Output the [x, y] coordinate of the center of the cell containing the given text.  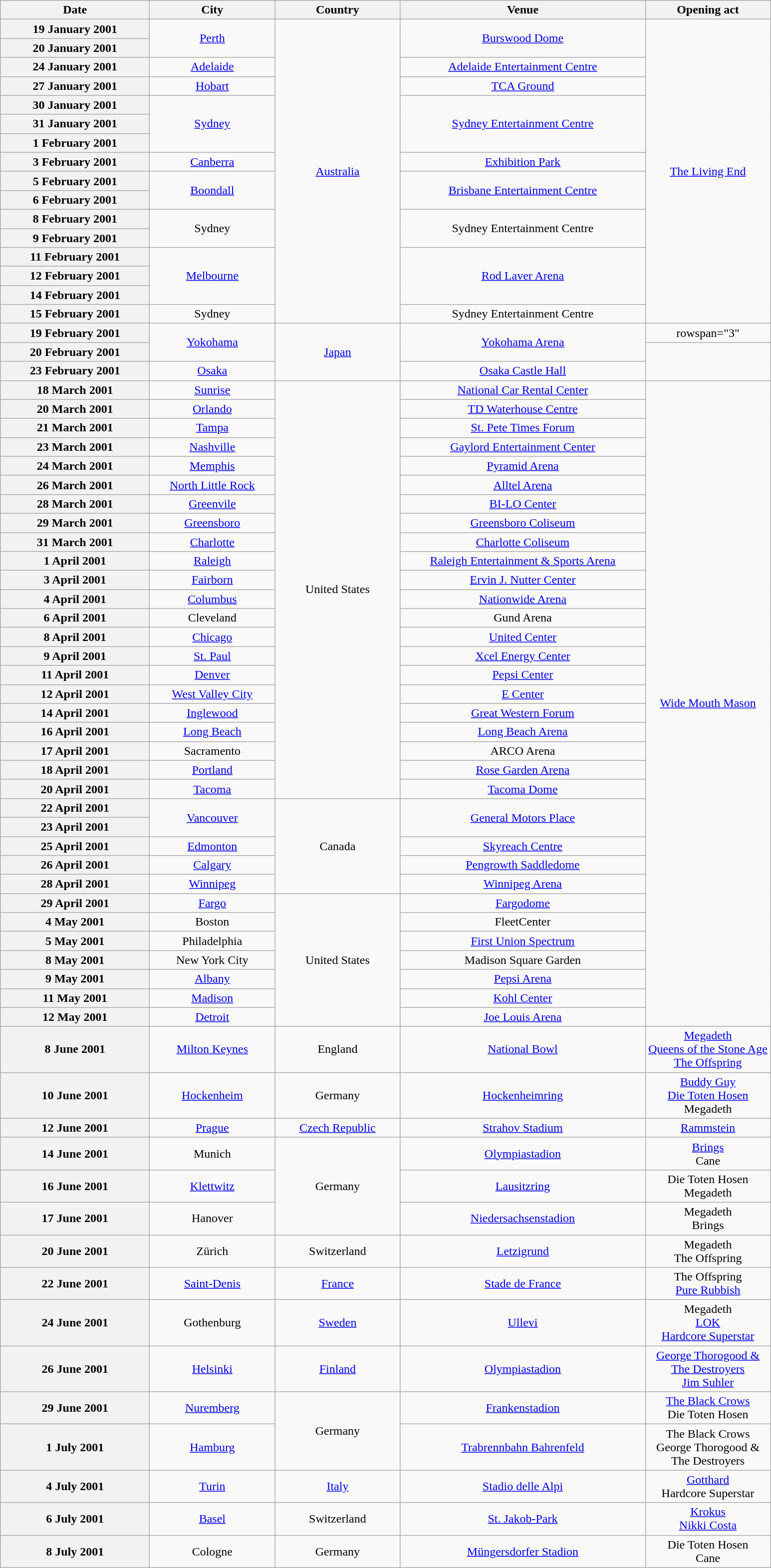
17 June 2001 [75, 1218]
Ullevi [523, 1323]
3 April 2001 [75, 580]
Skyreach Centre [523, 846]
18 March 2001 [75, 390]
Tampa [213, 428]
Osaka Castle Hall [523, 371]
KrokusNikki Costa [708, 1519]
Long Beach [213, 732]
Nashville [213, 447]
Joe Louis Arena [523, 1017]
8 May 2001 [75, 960]
Hanover [213, 1218]
Die Toten HosenCane [708, 1552]
Strahov Stadium [523, 1128]
Tacoma [213, 789]
18 April 2001 [75, 770]
ARCO Arena [523, 751]
St. Paul [213, 656]
MegadethLOKHardcore Superstar [708, 1323]
21 March 2001 [75, 428]
Niedersachsenstadion [523, 1218]
General Motors Place [523, 817]
4 May 2001 [75, 922]
City [213, 10]
E Center [523, 694]
Gothenburg [213, 1323]
Stade de France [523, 1284]
22 April 2001 [75, 808]
George Thorogood & The DestroyersJim Suhler [708, 1369]
Alltel Arena [523, 485]
29 June 2001 [75, 1408]
6 July 2001 [75, 1519]
Rose Garden Arena [523, 770]
26 June 2001 [75, 1369]
11 April 2001 [75, 675]
The Living End [708, 172]
Canada [337, 846]
FleetCenter [523, 922]
8 February 2001 [75, 219]
MegadethThe Offspring [708, 1251]
29 March 2001 [75, 523]
Turin [213, 1487]
Date [75, 10]
4 July 2001 [75, 1487]
12 February 2001 [75, 276]
Greensboro [213, 523]
Xcel Energy Center [523, 656]
Denver [213, 675]
Adelaide Entertainment Centre [523, 67]
Sunrise [213, 390]
Fairborn [213, 580]
Albany [213, 979]
11 May 2001 [75, 998]
16 April 2001 [75, 732]
Finland [337, 1369]
Tacoma Dome [523, 789]
Sacramento [213, 751]
Kohl Center [523, 998]
Columbus [213, 599]
Calgary [213, 865]
Boondall [213, 190]
20 June 2001 [75, 1251]
Raleigh [213, 561]
Die Toten HosenMegadeth [708, 1186]
Sweden [337, 1323]
24 January 2001 [75, 67]
8 July 2001 [75, 1552]
Nuremberg [213, 1408]
Philadelphia [213, 941]
16 June 2001 [75, 1186]
Detroit [213, 1017]
Orlando [213, 409]
Winnipeg [213, 884]
Cologne [213, 1552]
1 February 2001 [75, 143]
Melbourne [213, 276]
Osaka [213, 371]
Hockenheim [213, 1095]
20 February 2001 [75, 352]
15 February 2001 [75, 314]
20 January 2001 [75, 48]
Prague [213, 1128]
28 March 2001 [75, 504]
Exhibition Park [523, 162]
Charlotte [213, 542]
Australia [337, 172]
Nationwide Arena [523, 599]
St. Pete Times Forum [523, 428]
12 April 2001 [75, 694]
27 January 2001 [75, 86]
Yokohama [213, 342]
25 April 2001 [75, 846]
Italy [337, 1487]
West Valley City [213, 694]
Hamburg [213, 1447]
Opening act [708, 10]
8 April 2001 [75, 637]
14 February 2001 [75, 295]
Stadio delle Alpi [523, 1487]
Raleigh Entertainment & Sports Arena [523, 561]
TCA Ground [523, 86]
St. Jakob-Park [523, 1519]
31 March 2001 [75, 542]
11 February 2001 [75, 257]
30 January 2001 [75, 105]
20 March 2001 [75, 409]
9 February 2001 [75, 238]
5 February 2001 [75, 181]
12 June 2001 [75, 1128]
Chicago [213, 637]
Winnipeg Arena [523, 884]
23 April 2001 [75, 827]
rowspan="3" [708, 333]
MegadethQueens of the Stone AgeThe Offspring [708, 1049]
9 May 2001 [75, 979]
Long Beach Arena [523, 732]
Rod Laver Arena [523, 276]
BringsCane [708, 1153]
Adelaide [213, 67]
22 June 2001 [75, 1284]
Great Western Forum [523, 713]
6 February 2001 [75, 200]
National Car Rental Center [523, 390]
Letzigrund [523, 1251]
Pengrowth Saddledome [523, 865]
1 April 2001 [75, 561]
GotthardHardcore Superstar [708, 1487]
Trabrennbahn Bahrenfeld [523, 1447]
Burswood Dome [523, 38]
Charlotte Coliseum [523, 542]
Helsinki [213, 1369]
10 June 2001 [75, 1095]
Vancouver [213, 817]
24 June 2001 [75, 1323]
TD Waterhouse Centre [523, 409]
4 April 2001 [75, 599]
17 April 2001 [75, 751]
Saint-Denis [213, 1284]
Basel [213, 1519]
Pepsi Center [523, 675]
Portland [213, 770]
9 April 2001 [75, 656]
12 May 2001 [75, 1017]
Rammstein [708, 1128]
23 February 2001 [75, 371]
Brisbane Entertainment Centre [523, 190]
Ervin J. Nutter Center [523, 580]
Hobart [213, 86]
8 June 2001 [75, 1049]
Lausitzring [523, 1186]
Memphis [213, 466]
Wide Mouth Mason [708, 703]
5 May 2001 [75, 941]
Munich [213, 1153]
Müngersdorfer Stadion [523, 1552]
28 April 2001 [75, 884]
Venue [523, 10]
Pepsi Arena [523, 979]
Buddy GuyDie Toten HosenMegadeth [708, 1095]
Inglewood [213, 713]
Country [337, 10]
Yokohama Arena [523, 342]
31 January 2001 [75, 124]
3 February 2001 [75, 162]
Pyramid Arena [523, 466]
Cleveland [213, 618]
Madison [213, 998]
Czech Republic [337, 1128]
19 February 2001 [75, 333]
29 April 2001 [75, 903]
New York City [213, 960]
England [337, 1049]
26 April 2001 [75, 865]
Boston [213, 922]
Gaylord Entertainment Center [523, 447]
Gund Arena [523, 618]
20 April 2001 [75, 789]
United Center [523, 637]
Klettwitz [213, 1186]
The OffspringPure Rubbish [708, 1284]
6 April 2001 [75, 618]
MegadethBrings [708, 1218]
1 July 2001 [75, 1447]
Edmonton [213, 846]
26 March 2001 [75, 485]
Canberra [213, 162]
Frankenstadion [523, 1408]
The Black CrowsDie Toten Hosen [708, 1408]
Hockenheimring [523, 1095]
Zürich [213, 1251]
National Bowl [523, 1049]
Perth [213, 38]
Japan [337, 352]
Madison Square Garden [523, 960]
Fargodome [523, 903]
North Little Rock [213, 485]
First Union Spectrum [523, 941]
Fargo [213, 903]
Greensboro Coliseum [523, 523]
Milton Keynes [213, 1049]
BI-LO Center [523, 504]
19 January 2001 [75, 29]
The Black CrowsGeorge Thorogood & The Destroyers [708, 1447]
24 March 2001 [75, 466]
Greenvile [213, 504]
14 June 2001 [75, 1153]
14 April 2001 [75, 713]
France [337, 1284]
23 March 2001 [75, 447]
